Return [X, Y] of the center of cell containing provided text 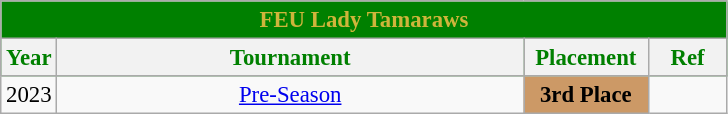
2023 [29, 95]
Placement [586, 58]
Pre-Season [290, 95]
Ref [688, 58]
FEU Lady Tamaraws [364, 20]
Year [29, 58]
Tournament [290, 58]
3rd Place [586, 95]
